Return the (x, y) coordinate for the center point of the cell that contains the specified text.  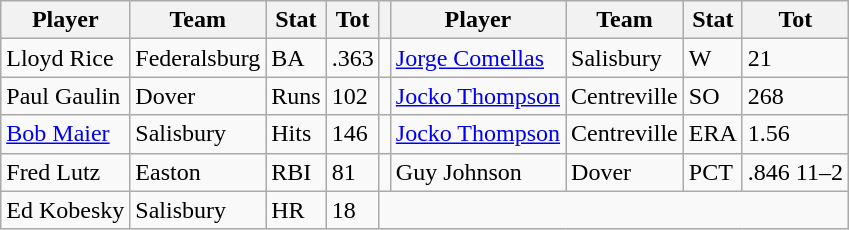
81 (352, 172)
W (712, 58)
1.56 (795, 134)
Runs (296, 96)
BA (296, 58)
18 (352, 210)
PCT (712, 172)
HR (296, 210)
Easton (198, 172)
Paul Gaulin (66, 96)
Federalsburg (198, 58)
102 (352, 96)
Bob Maier (66, 134)
.363 (352, 58)
.846 11–2 (795, 172)
Ed Kobesky (66, 210)
21 (795, 58)
268 (795, 96)
SO (712, 96)
Hits (296, 134)
Jorge Comellas (478, 58)
Fred Lutz (66, 172)
RBI (296, 172)
146 (352, 134)
Lloyd Rice (66, 58)
ERA (712, 134)
Guy Johnson (478, 172)
